Determine the [X, Y] coordinate at the center of the cell enclosing the given text.  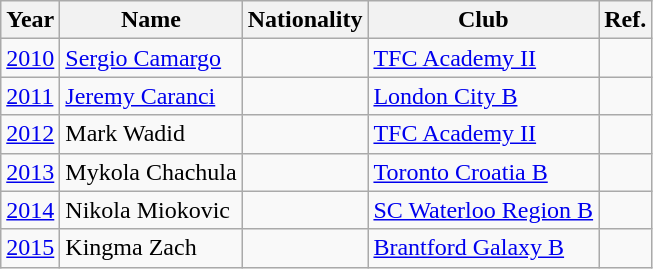
2015 [30, 248]
Kingma Zach [151, 248]
Toronto Croatia B [484, 172]
Brantford Galaxy B [484, 248]
Name [151, 20]
Sergio Camargo [151, 58]
Mykola Chachula [151, 172]
SC Waterloo Region B [484, 210]
Mark Wadid [151, 134]
Nationality [305, 20]
2012 [30, 134]
Year [30, 20]
Ref. [626, 20]
Jeremy Caranci [151, 96]
2014 [30, 210]
London City B [484, 96]
2013 [30, 172]
Nikola Miokovic [151, 210]
2011 [30, 96]
Club [484, 20]
2010 [30, 58]
